Scan for the cell matching the given text and deliver its [X, Y] coordinate at center. 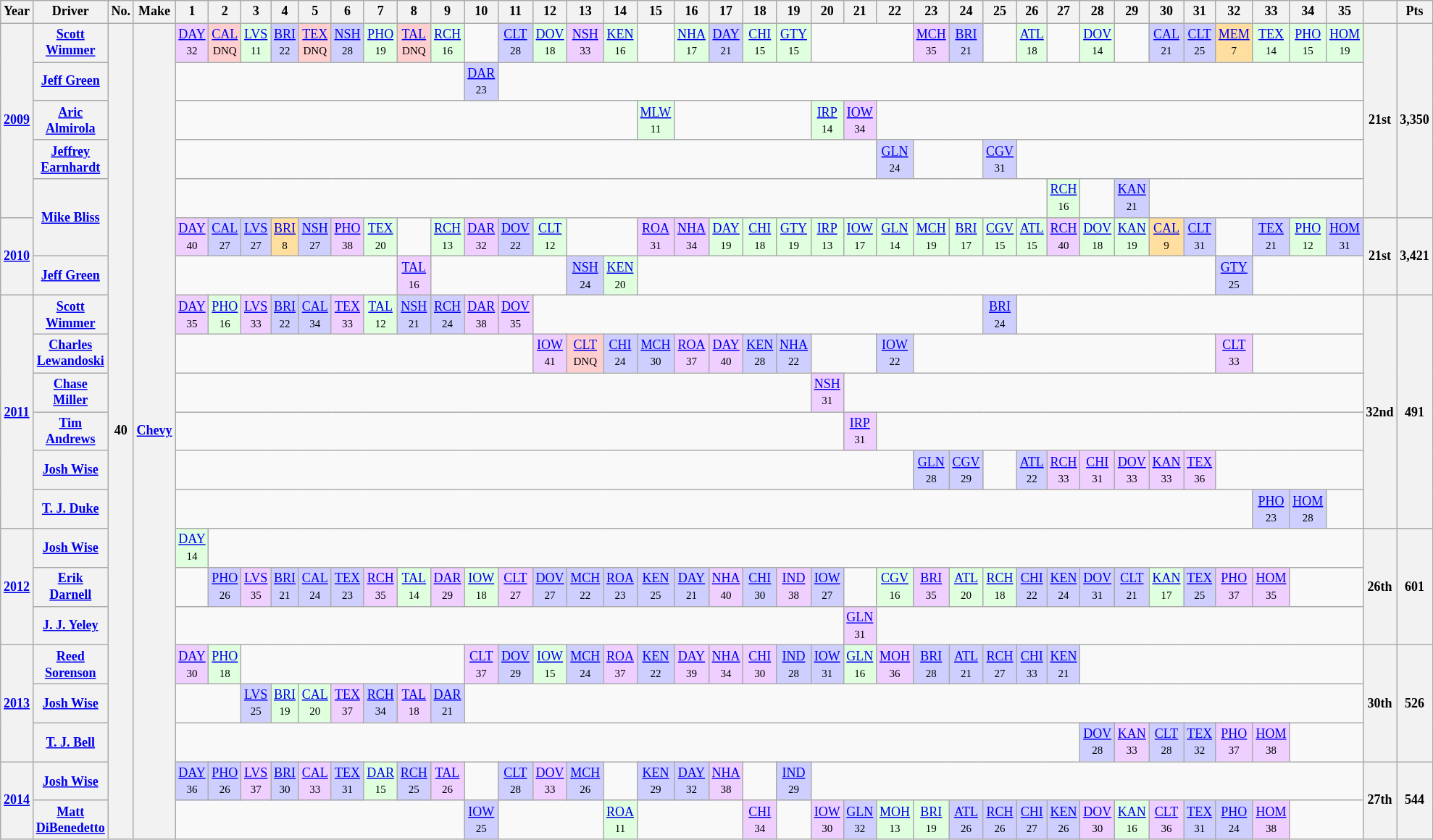
LVS27 [256, 237]
5 [314, 12]
GLN28 [931, 470]
PHO38 [348, 237]
ROA23 [620, 587]
CLT36 [1166, 820]
DAR38 [481, 315]
ATL22 [1032, 470]
J. J. Yeley [70, 626]
33 [1271, 12]
DOV27 [550, 587]
DOV29 [516, 665]
CAL9 [1166, 237]
NSH33 [585, 43]
ROA31 [655, 237]
MLW11 [655, 120]
TAL18 [414, 703]
PHO12 [1308, 237]
CAL33 [314, 781]
DOV22 [516, 237]
PHO19 [381, 43]
1 [192, 12]
MCH30 [655, 353]
7 [381, 12]
DAR32 [481, 237]
HOM31 [1345, 237]
LVS25 [256, 703]
NSH28 [348, 43]
IOW18 [481, 587]
DAY35 [192, 315]
544 [1414, 801]
RCH34 [381, 703]
CAL24 [314, 587]
CHI27 [1032, 820]
RCH33 [1064, 470]
TEX14 [1271, 43]
RCH40 [1064, 237]
3 [256, 12]
30 [1166, 12]
MCH35 [931, 43]
30th [1379, 704]
GLN14 [895, 237]
526 [1414, 704]
IOW27 [827, 587]
DOV30 [1098, 820]
RCH24 [448, 315]
T. J. Duke [70, 509]
ATL18 [1032, 43]
15 [655, 12]
NHA40 [726, 587]
491 [1414, 412]
Reed Sorenson [70, 665]
GTY25 [1234, 276]
31 [1200, 12]
DAR21 [448, 703]
RCH13 [448, 237]
35 [1345, 12]
2 [225, 12]
CGV29 [966, 470]
IRP13 [827, 237]
BRI28 [931, 665]
GLN16 [860, 665]
CGV31 [1000, 159]
MCH22 [585, 587]
Charles Lewandoski [70, 353]
13 [585, 12]
24 [966, 12]
12 [550, 12]
22 [895, 12]
NSH21 [414, 315]
TEX23 [348, 587]
KEN21 [1064, 665]
21 [860, 12]
Chevy [154, 432]
NSH27 [314, 237]
CHI18 [760, 237]
TAL26 [448, 781]
Year [17, 12]
3,350 [1414, 120]
IOW41 [550, 353]
HOM35 [1271, 587]
DAY14 [192, 548]
KEN22 [655, 665]
32nd [1379, 412]
DAY30 [192, 665]
KEN26 [1064, 820]
14 [620, 12]
IND28 [794, 665]
PHO16 [225, 315]
20 [827, 12]
2011 [17, 412]
CHI33 [1032, 665]
4 [285, 12]
Driver [70, 12]
Aric Almirola [70, 120]
DAR15 [381, 781]
IOW31 [827, 665]
2012 [17, 587]
2010 [17, 256]
601 [1414, 587]
IOW22 [895, 353]
8 [414, 12]
ATL20 [966, 587]
ATL26 [966, 820]
IRP14 [827, 120]
KEN29 [655, 781]
40 [120, 432]
DAY39 [692, 665]
PHO18 [225, 665]
BRI24 [1000, 315]
DAR23 [481, 82]
IND29 [794, 781]
RCH26 [1000, 820]
23 [931, 12]
16 [692, 12]
MOH13 [895, 820]
IOW25 [481, 820]
KEN24 [1064, 587]
26 [1032, 12]
IOW34 [860, 120]
25 [1000, 12]
9 [448, 12]
GLN31 [860, 626]
CLT27 [516, 587]
RCH27 [1000, 665]
DOV31 [1098, 587]
TAL16 [414, 276]
DOV28 [1098, 742]
TEX32 [1200, 742]
TAL14 [414, 587]
PHO23 [1271, 509]
NSH24 [585, 276]
KAN21 [1132, 198]
Chase Miller [70, 392]
KAN17 [1166, 587]
MEM7 [1234, 43]
GTY19 [794, 237]
TEX37 [348, 703]
PHO24 [1234, 820]
CLT21 [1132, 587]
Jeffrey Earnhardt [70, 159]
CLT33 [1234, 353]
IOW17 [860, 237]
No. [120, 12]
Pts [1414, 12]
IRP31 [860, 432]
CAL20 [314, 703]
GTY15 [794, 43]
2014 [17, 801]
KAN16 [1132, 820]
Matt DiBenedetto [70, 820]
GLN24 [895, 159]
27th [1379, 801]
BRI17 [966, 237]
NSH31 [827, 392]
MOH36 [895, 665]
DAY36 [192, 781]
CALDNQ [225, 43]
NHA22 [794, 353]
KEN25 [655, 587]
LVS33 [256, 315]
ATL15 [1032, 237]
BRI30 [285, 781]
CHI34 [760, 820]
IOW15 [550, 665]
Mike Bliss [70, 217]
CHI15 [760, 43]
DOV14 [1098, 43]
CHI31 [1098, 470]
TEX25 [1200, 587]
26th [1379, 587]
ATL21 [966, 665]
KEN28 [760, 353]
LVS37 [256, 781]
29 [1132, 12]
TEX36 [1200, 470]
3,421 [1414, 256]
NHA17 [692, 43]
PHO15 [1308, 43]
MCH24 [585, 665]
HOM19 [1345, 43]
MCH26 [585, 781]
TEXDNQ [314, 43]
CLT25 [1200, 43]
CLT37 [481, 665]
GLN32 [860, 820]
CHI22 [1032, 587]
BRI35 [931, 587]
TALDNQ [414, 43]
CAL21 [1166, 43]
T. J. Bell [70, 742]
CLT31 [1200, 237]
32 [1234, 12]
17 [726, 12]
RCH25 [414, 781]
TEX21 [1271, 237]
KEN16 [620, 43]
KEN20 [620, 276]
IOW30 [827, 820]
19 [794, 12]
28 [1098, 12]
DAR29 [448, 587]
LVS35 [256, 587]
BRI8 [285, 237]
LVS11 [256, 43]
Tim Andrews [70, 432]
TAL12 [381, 315]
2013 [17, 704]
HOM28 [1308, 509]
18 [760, 12]
TEX20 [381, 237]
ROA11 [620, 820]
KAN19 [1132, 237]
CAL34 [314, 315]
DAY19 [726, 237]
RCH18 [1000, 587]
27 [1064, 12]
2009 [17, 120]
6 [348, 12]
IND38 [794, 587]
MCH19 [931, 237]
CGV16 [895, 587]
Erik Darnell [70, 587]
CLTDNQ [585, 353]
Make [154, 12]
10 [481, 12]
CAL27 [225, 237]
CHI24 [620, 353]
11 [516, 12]
CLT12 [550, 237]
RCH35 [381, 587]
TEX33 [348, 315]
DOV35 [516, 315]
NHA38 [726, 781]
CGV15 [1000, 237]
34 [1308, 12]
